Extract the [X, Y] coordinate from the center of the cell holding the provided text.  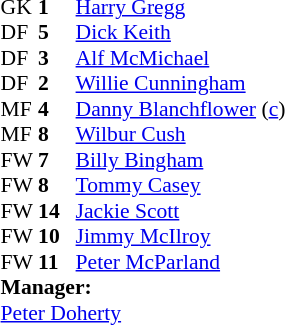
11 [57, 262]
14 [57, 211]
5 [57, 33]
2 [57, 83]
10 [57, 237]
7 [57, 160]
3 [57, 58]
4 [57, 109]
